Locate the cell with the specified text and output its (X, Y) center coordinate. 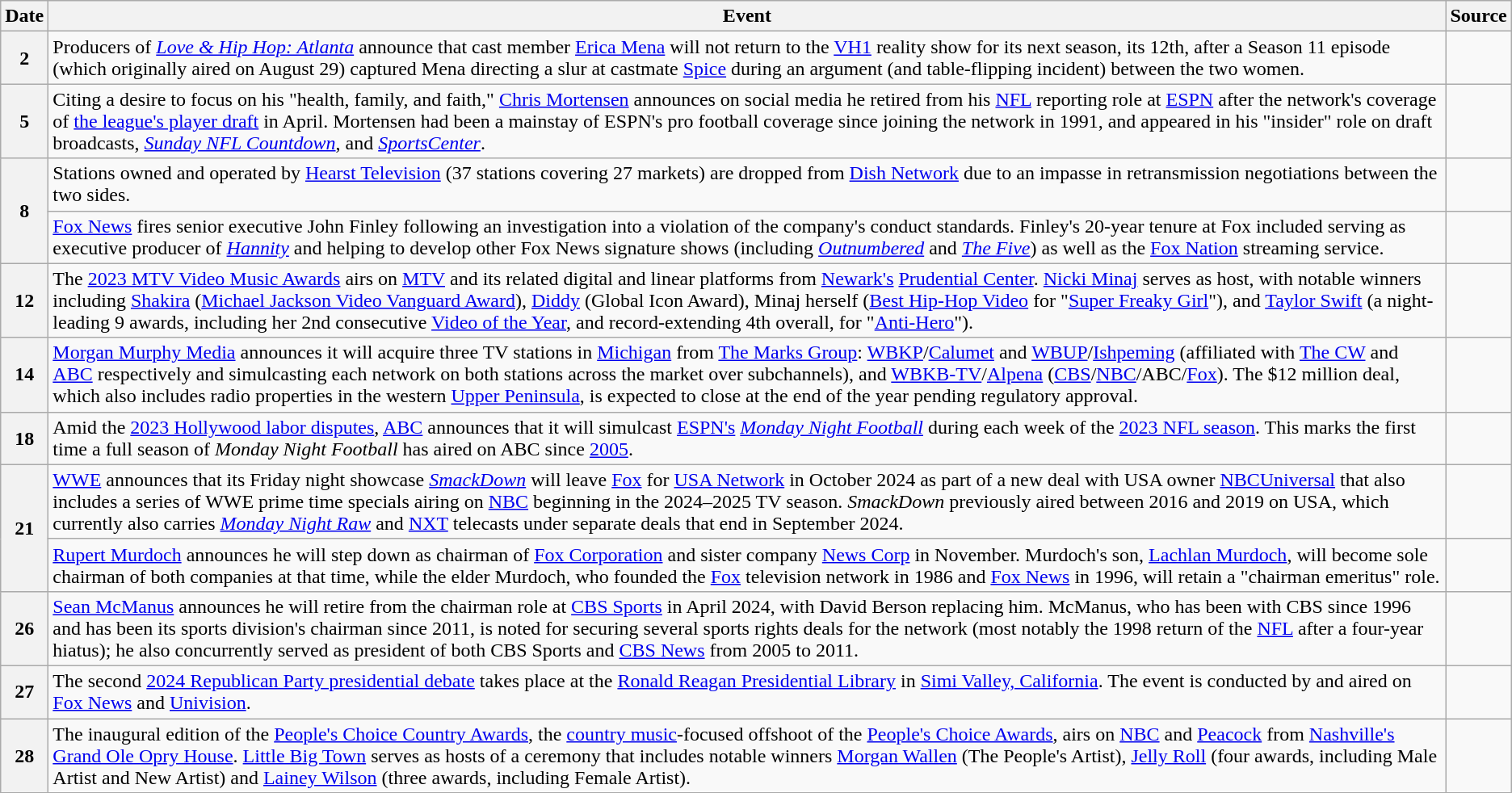
5 (24, 121)
Date (24, 16)
Event (747, 16)
28 (24, 756)
2 (24, 58)
18 (24, 438)
8 (24, 211)
26 (24, 628)
12 (24, 300)
27 (24, 691)
Source (1478, 16)
14 (24, 375)
21 (24, 528)
